Locate the cell with the specified text and output its [x, y] center coordinate. 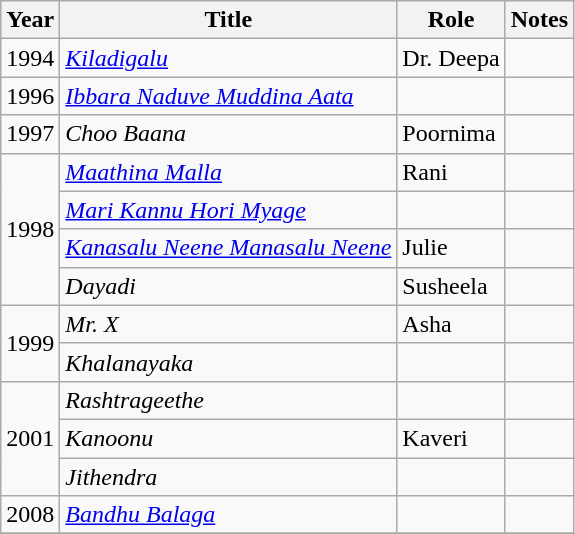
Year [30, 20]
Role [451, 20]
1997 [30, 134]
Maathina Malla [228, 172]
Kiladigalu [228, 58]
Mari Kannu Hori Myage [228, 210]
Khalanayaka [228, 362]
Dr. Deepa [451, 58]
Julie [451, 248]
Jithendra [228, 477]
Kanoonu [228, 438]
Rani [451, 172]
Mr. X [228, 324]
1998 [30, 229]
Poornima [451, 134]
Bandhu Balaga [228, 515]
Rashtrageethe [228, 400]
Kanasalu Neene Manasalu Neene [228, 248]
Kaveri [451, 438]
1994 [30, 58]
Asha [451, 324]
Susheela [451, 286]
1996 [30, 96]
Title [228, 20]
2001 [30, 438]
Notes [539, 20]
Choo Baana [228, 134]
Dayadi [228, 286]
1999 [30, 343]
Ibbara Naduve Muddina Aata [228, 96]
2008 [30, 515]
